Output the (x, y) coordinate of the center of the cell containing the given text.  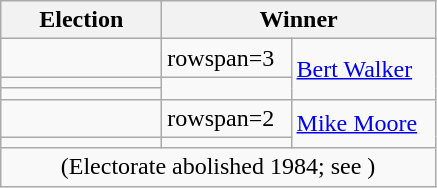
Mike Moore (363, 124)
Election (82, 20)
Winner (299, 20)
rowspan=3 (226, 58)
Bert Walker (363, 69)
rowspan=2 (226, 118)
(Electorate abolished 1984; see ) (218, 167)
